Search for the cell housing the specified text and yield its (X, Y) center coordinate. 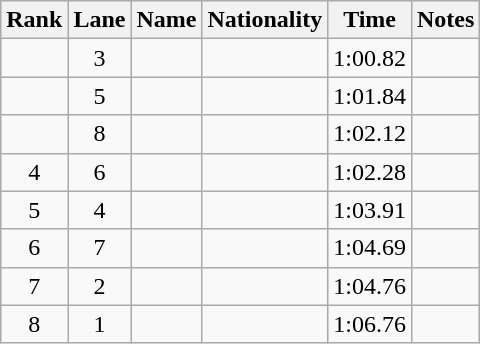
1:02.28 (370, 172)
Nationality (265, 20)
1:00.82 (370, 58)
Name (166, 20)
1:01.84 (370, 96)
Rank (34, 20)
1:04.76 (370, 286)
Notes (445, 20)
3 (100, 58)
1:06.76 (370, 324)
2 (100, 286)
1:02.12 (370, 134)
1:03.91 (370, 210)
1:04.69 (370, 248)
Lane (100, 20)
1 (100, 324)
Time (370, 20)
